Pinpoint the cell where the given text exists, returning its [x, y] midpoint coordinate. 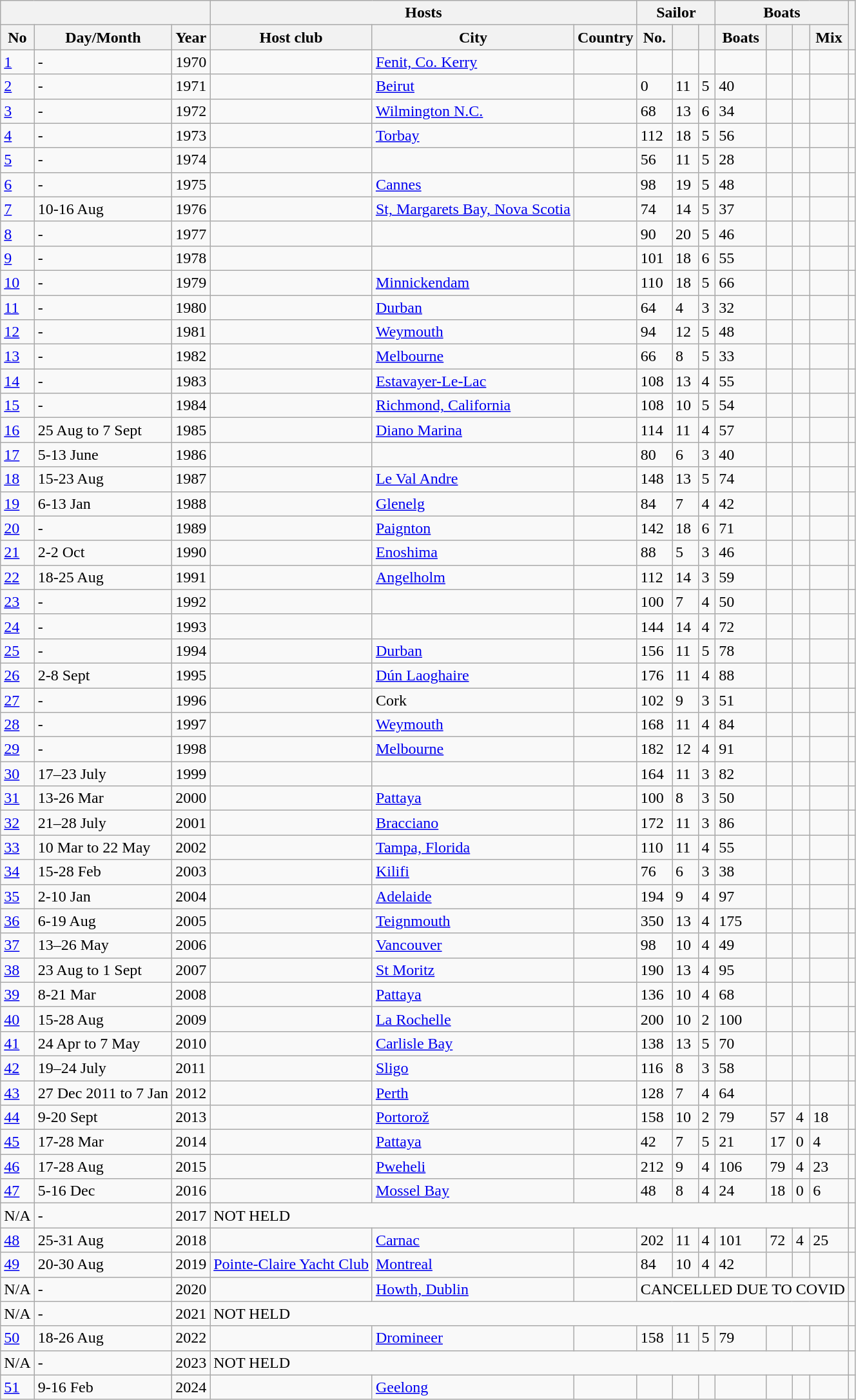
82 [741, 774]
212 [654, 1167]
36 [17, 921]
18-25 Aug [103, 577]
2024 [191, 1387]
8-21 Mar [103, 994]
350 [654, 921]
47 [17, 1191]
200 [654, 1019]
2006 [191, 945]
Tampa, Florida [473, 847]
17–23 July [103, 774]
39 [17, 994]
80 [654, 455]
Host club [291, 37]
1982 [191, 357]
2023 [191, 1363]
City [473, 37]
1990 [191, 553]
Pweheli [473, 1167]
15-28 Feb [103, 872]
2-2 Oct [103, 553]
128 [654, 1093]
1993 [191, 626]
1998 [191, 749]
23 Aug to 1 Sept [103, 970]
1978 [191, 258]
10 Mar to 22 May [103, 847]
Le Val Andre [473, 479]
1997 [191, 725]
2012 [191, 1093]
17-28 Mar [103, 1142]
18-26 Aug [103, 1338]
13–26 May [103, 945]
1975 [191, 184]
202 [654, 1240]
2021 [191, 1314]
114 [654, 430]
43 [17, 1093]
Sailor [676, 13]
2014 [191, 1142]
Portorož [473, 1118]
182 [654, 749]
5-13 June [103, 455]
Diano Marina [473, 430]
1992 [191, 602]
6-19 Aug [103, 921]
2001 [191, 823]
1970 [191, 62]
25-31 Aug [103, 1240]
54 [741, 406]
97 [741, 896]
1983 [191, 381]
78 [741, 651]
Country [605, 37]
9-20 Sept [103, 1118]
Hosts [423, 13]
Enoshima [473, 553]
1989 [191, 528]
Dromineer [473, 1338]
2000 [191, 798]
102 [654, 700]
2016 [191, 1191]
1977 [191, 233]
1972 [191, 111]
No. [654, 37]
1980 [191, 308]
156 [654, 651]
2007 [191, 970]
1988 [191, 504]
71 [741, 528]
Carlisle Bay [473, 1043]
15 [17, 406]
2008 [191, 994]
2013 [191, 1118]
86 [741, 823]
Beirut [473, 86]
Mix [829, 37]
1984 [191, 406]
16 [17, 430]
5-16 Dec [103, 1191]
St Moritz [473, 970]
1971 [191, 86]
1995 [191, 675]
21–28 July [103, 823]
44 [17, 1118]
2017 [191, 1216]
Vancouver [473, 945]
94 [654, 332]
22 [17, 577]
25 Aug to 7 Sept [103, 430]
Pointe-Claire Yacht Club [291, 1265]
Paignton [473, 528]
Wilmington N.C. [473, 111]
Howth, Dublin [473, 1289]
St, Margarets Bay, Nova Scotia [473, 209]
1976 [191, 209]
1979 [191, 282]
41 [17, 1043]
45 [17, 1142]
27 [17, 700]
2011 [191, 1068]
190 [654, 970]
9-16 Feb [103, 1387]
1985 [191, 430]
6-13 Jan [103, 504]
13-26 Mar [103, 798]
1996 [191, 700]
1999 [191, 774]
91 [741, 749]
2005 [191, 921]
2022 [191, 1338]
Estavayer-Le-Lac [473, 381]
95 [741, 970]
15-23 Aug [103, 479]
Angelholm [473, 577]
1991 [191, 577]
Mossel Bay [473, 1191]
194 [654, 896]
Cork [473, 700]
2003 [191, 872]
2018 [191, 1240]
1 [17, 62]
Year [191, 37]
2020 [191, 1289]
30 [17, 774]
2-8 Sept [103, 675]
59 [741, 577]
27 Dec 2011 to 7 Jan [103, 1093]
Perth [473, 1093]
1974 [191, 160]
Richmond, California [473, 406]
70 [741, 1043]
168 [654, 725]
76 [654, 872]
Bracciano [473, 823]
138 [654, 1043]
Minnickendam [473, 282]
148 [654, 479]
164 [654, 774]
2019 [191, 1265]
136 [654, 994]
Sligo [473, 1068]
116 [654, 1068]
Teignmouth [473, 921]
19–24 July [103, 1068]
176 [654, 675]
Carnac [473, 1240]
CANCELLED DUE TO COVID [743, 1289]
58 [741, 1068]
20-30 Aug [103, 1265]
Cannes [473, 184]
Dún Laoghaire [473, 675]
2-10 Jan [103, 896]
10-16 Aug [103, 209]
2009 [191, 1019]
Adelaide [473, 896]
2015 [191, 1167]
90 [654, 233]
142 [654, 528]
Geelong [473, 1387]
Torbay [473, 135]
17-28 Aug [103, 1167]
15-28 Aug [103, 1019]
31 [17, 798]
La Rochelle [473, 1019]
2002 [191, 847]
1987 [191, 479]
35 [17, 896]
Glenelg [473, 504]
Montreal [473, 1265]
No [17, 37]
Kilifi [473, 872]
Day/Month [103, 37]
26 [17, 675]
1986 [191, 455]
2004 [191, 896]
106 [741, 1167]
2010 [191, 1043]
29 [17, 749]
1994 [191, 651]
1981 [191, 332]
144 [654, 626]
172 [654, 823]
1973 [191, 135]
175 [741, 921]
24 Apr to 7 May [103, 1043]
Fenit, Co. Kerry [473, 62]
